Provide the [X, Y] coordinate of the cell's center where the given text is located.  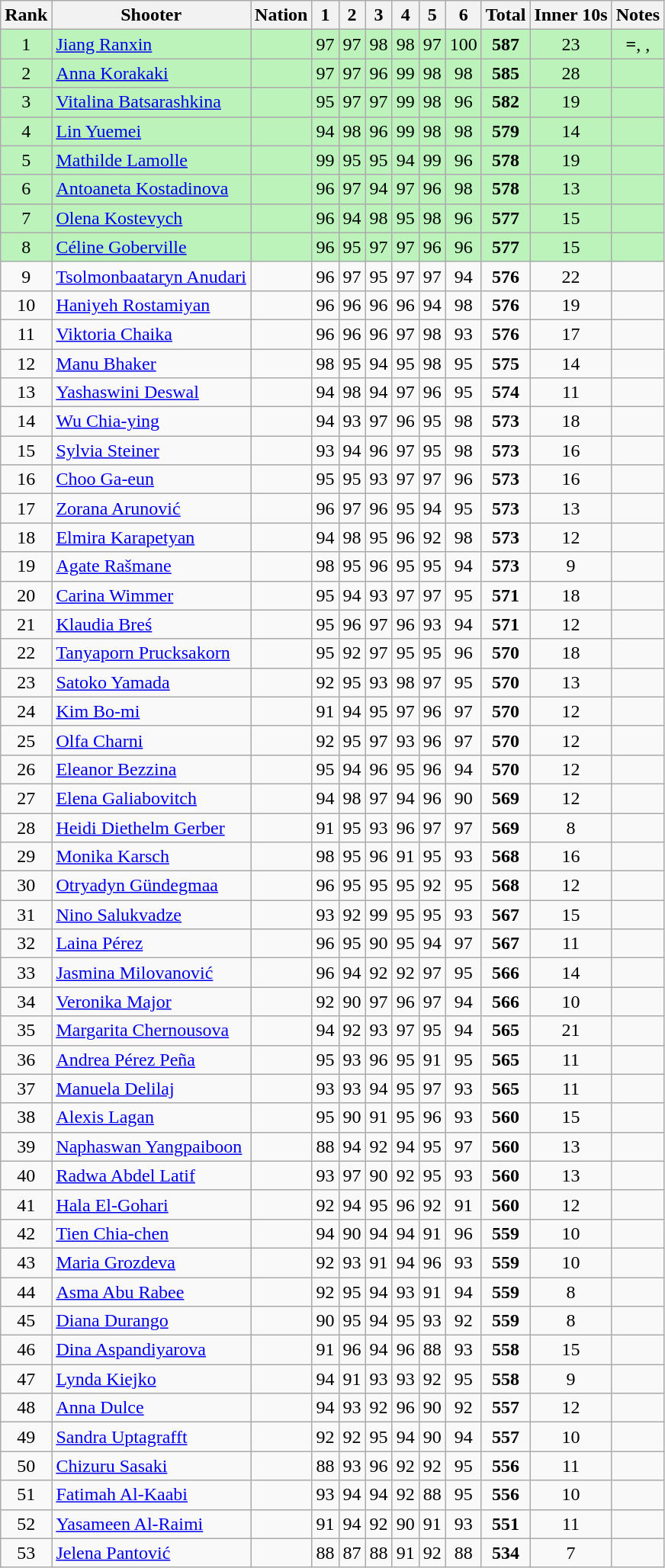
Mathilde Lamolle [151, 160]
Chizuru Sasaki [151, 1466]
Olfa Charni [151, 740]
46 [26, 1350]
Hala El-Gohari [151, 1204]
Anna Dulce [151, 1408]
Lin Yuemei [151, 131]
Andrea Pérez Peña [151, 1060]
34 [26, 1002]
Lynda Kiejko [151, 1379]
Olena Kostevych [151, 218]
575 [506, 364]
Nation [281, 15]
Inner 10s [570, 15]
551 [506, 1524]
Agate Rašmane [151, 566]
Wu Chia-ying [151, 422]
Céline Goberville [151, 247]
=, , [638, 44]
534 [506, 1553]
50 [26, 1466]
87 [352, 1553]
44 [26, 1292]
Notes [638, 15]
582 [506, 102]
Anna Korakaki [151, 73]
Margarita Chernousova [151, 1031]
24 [26, 711]
Nino Salukvadze [151, 915]
Laina Pérez [151, 944]
Monika Karsch [151, 857]
Viktoria Chaika [151, 334]
27 [26, 798]
Yasameen Al-Raimi [151, 1524]
585 [506, 73]
Elena Galiabovitch [151, 798]
40 [26, 1175]
Total [506, 15]
32 [26, 944]
Kim Bo-mi [151, 711]
579 [506, 131]
47 [26, 1379]
42 [26, 1233]
49 [26, 1437]
Vitalina Batsarashkina [151, 102]
Carina Wimmer [151, 595]
31 [26, 915]
Shooter [151, 15]
Jiang Ranxin [151, 44]
38 [26, 1117]
33 [26, 973]
Asma Abu Rabee [151, 1292]
Satoko Yamada [151, 682]
574 [506, 393]
Diana Durango [151, 1321]
Antoaneta Kostadinova [151, 189]
Rank [26, 15]
Radwa Abdel Latif [151, 1175]
Sandra Uptagrafft [151, 1437]
Zorana Arunović [151, 508]
Tien Chia-chen [151, 1233]
Klaudia Breś [151, 624]
Dina Aspandiyarova [151, 1350]
Choo Ga-eun [151, 479]
20 [26, 595]
52 [26, 1524]
41 [26, 1204]
Manuela Delilaj [151, 1089]
36 [26, 1060]
587 [506, 44]
Jasmina Milovanović [151, 973]
Veronika Major [151, 1002]
51 [26, 1495]
Naphaswan Yangpaiboon [151, 1146]
37 [26, 1089]
43 [26, 1262]
39 [26, 1146]
48 [26, 1408]
25 [26, 740]
Otryadyn Gündegmaa [151, 886]
35 [26, 1031]
Eleanor Bezzina [151, 769]
Tanyaporn Prucksakorn [151, 653]
45 [26, 1321]
Heidi Diethelm Gerber [151, 827]
Manu Bhaker [151, 364]
53 [26, 1553]
Sylvia Steiner [151, 451]
Elmira Karapetyan [151, 537]
Jelena Pantović [151, 1553]
30 [26, 886]
26 [26, 769]
29 [26, 857]
Maria Grozdeva [151, 1262]
Tsolmonbaataryn Anudari [151, 276]
Yashaswini Deswal [151, 393]
Haniyeh Rostamiyan [151, 305]
Fatimah Al-Kaabi [151, 1495]
Alexis Lagan [151, 1117]
100 [464, 44]
